Find where the given text appears and provide that cell's center as (X, Y) coordinate. 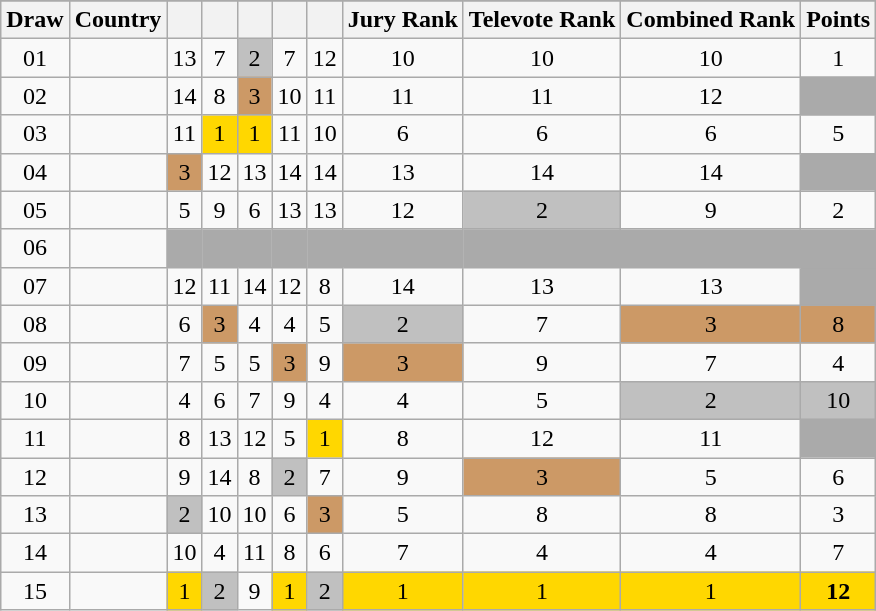
15 (35, 591)
Points (838, 20)
05 (35, 210)
02 (35, 96)
Draw (35, 20)
07 (35, 286)
09 (35, 362)
Jury Rank (402, 20)
Country (118, 20)
01 (35, 58)
Televote Rank (542, 20)
08 (35, 324)
06 (35, 248)
03 (35, 134)
04 (35, 172)
Combined Rank (711, 20)
